From the cell containing the given text, extract its center point as (x, y) coordinate. 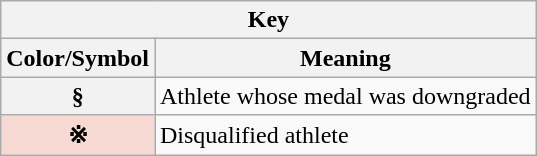
§ (78, 96)
Disqualified athlete (345, 135)
Key (268, 20)
Color/Symbol (78, 58)
Meaning (345, 58)
Athlete whose medal was downgraded (345, 96)
※ (78, 135)
